From the cell containing the given text, extract its center point as (x, y) coordinate. 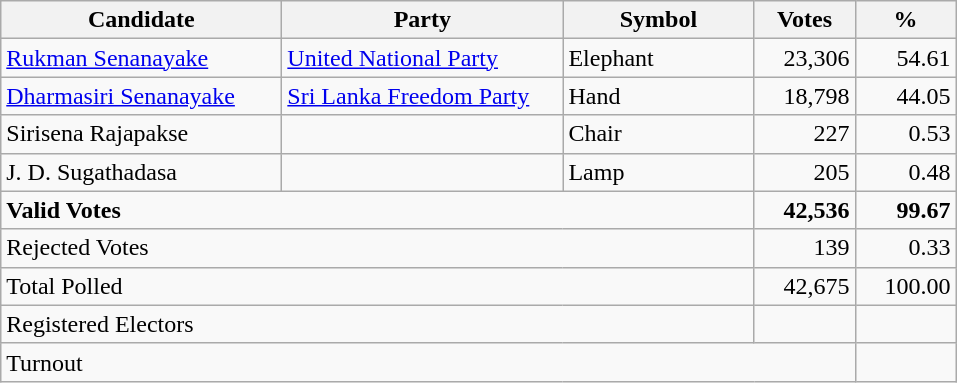
205 (804, 172)
J. D. Sugathadasa (142, 172)
0.33 (906, 248)
42,675 (804, 286)
Candidate (142, 20)
Sri Lanka Freedom Party (422, 96)
99.67 (906, 210)
227 (804, 134)
Valid Votes (378, 210)
Rukman Senanayake (142, 58)
Chair (658, 134)
Lamp (658, 172)
Symbol (658, 20)
44.05 (906, 96)
Hand (658, 96)
Dharmasiri Senanayake (142, 96)
139 (804, 248)
Votes (804, 20)
18,798 (804, 96)
% (906, 20)
0.48 (906, 172)
42,536 (804, 210)
Rejected Votes (378, 248)
Registered Electors (378, 324)
23,306 (804, 58)
54.61 (906, 58)
Turnout (428, 362)
Total Polled (378, 286)
United National Party (422, 58)
100.00 (906, 286)
0.53 (906, 134)
Sirisena Rajapakse (142, 134)
Party (422, 20)
Elephant (658, 58)
